Output the (X, Y) coordinate of the center of the cell containing the given text.  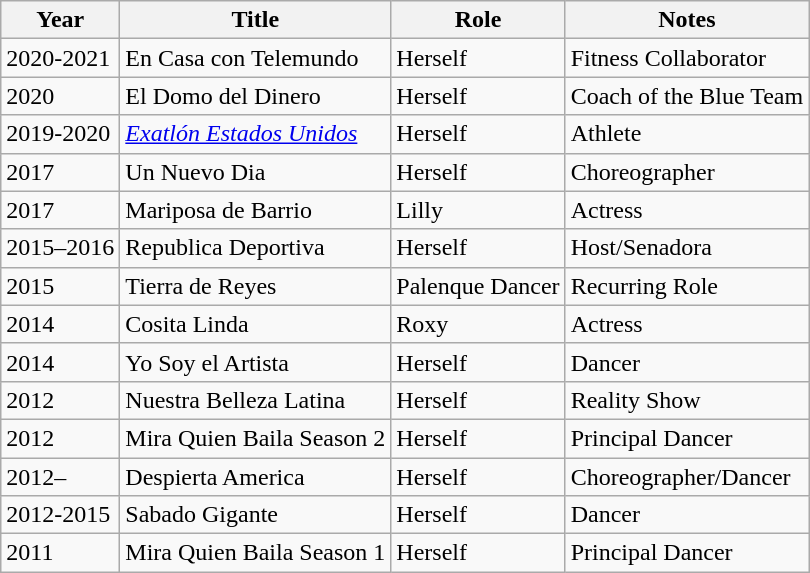
Choreographer/Dancer (687, 477)
Palenque Dancer (478, 286)
Despierta America (256, 477)
Fitness Collaborator (687, 58)
2012-2015 (60, 515)
2020 (60, 96)
2020-2021 (60, 58)
Mariposa de Barrio (256, 210)
Choreographer (687, 172)
Exatlón Estados Unidos (256, 134)
Recurring Role (687, 286)
Role (478, 20)
En Casa con Telemundo (256, 58)
2015–2016 (60, 248)
Mira Quien Baila Season 1 (256, 553)
Roxy (478, 324)
El Domo del Dinero (256, 96)
Host/Senadora (687, 248)
Yo Soy el Artista (256, 362)
2011 (60, 553)
Coach of the Blue Team (687, 96)
Title (256, 20)
Cosita Linda (256, 324)
Sabado Gigante (256, 515)
Un Nuevo Dia (256, 172)
2019-2020 (60, 134)
Mira Quien Baila Season 2 (256, 438)
Republica Deportiva (256, 248)
Notes (687, 20)
Lilly (478, 210)
2015 (60, 286)
2012– (60, 477)
Athlete (687, 134)
Year (60, 20)
Tierra de Reyes (256, 286)
Nuestra Belleza Latina (256, 400)
Reality Show (687, 400)
